Pinpoint the cell where the given text exists, returning its [X, Y] midpoint coordinate. 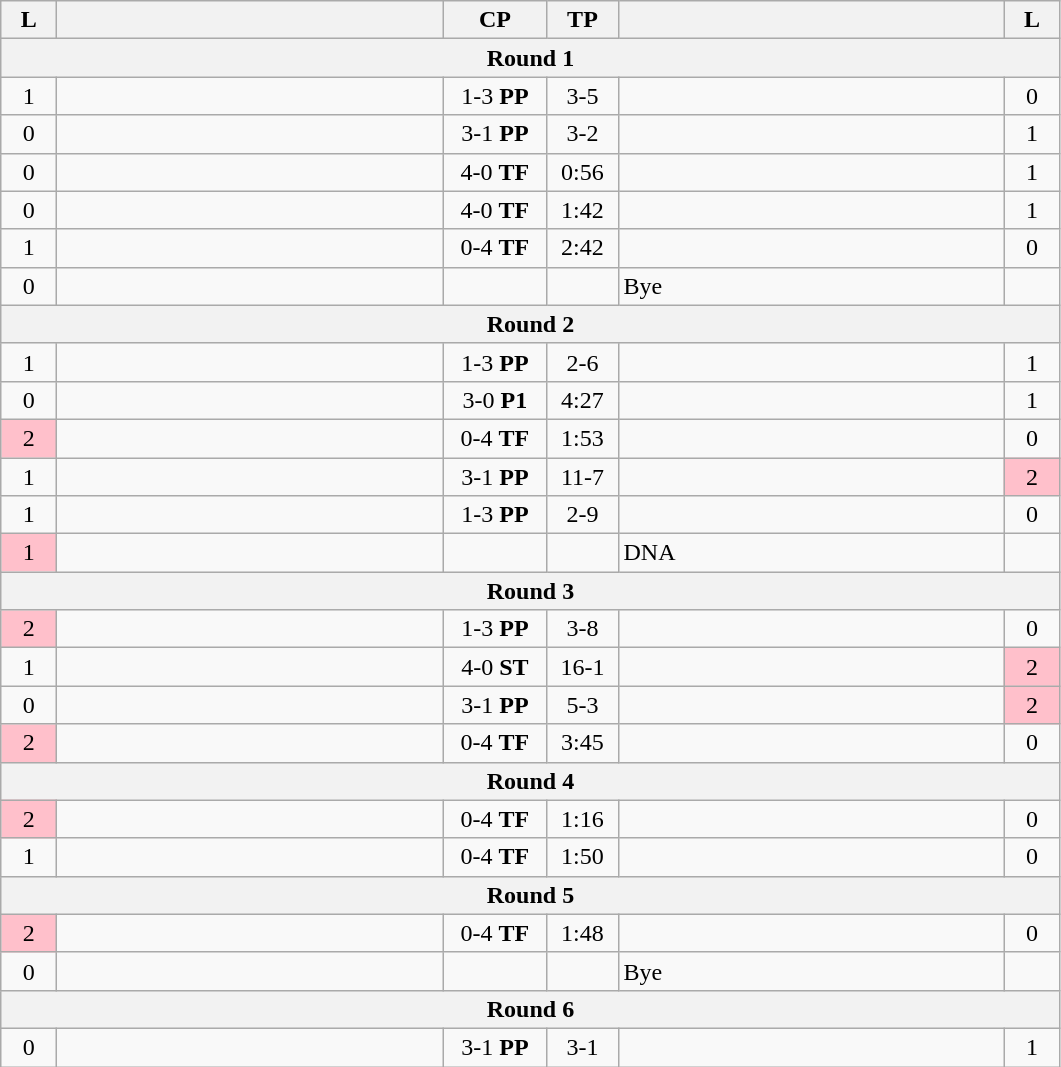
4:27 [582, 400]
CP [495, 20]
3-2 [582, 134]
3-1 [582, 1047]
1:42 [582, 210]
1:53 [582, 438]
Round 5 [530, 895]
Round 1 [530, 58]
0:56 [582, 172]
2-6 [582, 362]
Round 4 [530, 781]
11-7 [582, 477]
3-5 [582, 96]
Round 3 [530, 591]
Round 2 [530, 324]
5-3 [582, 705]
3-8 [582, 629]
3:45 [582, 743]
2:42 [582, 248]
1:16 [582, 819]
DNA [811, 553]
16-1 [582, 667]
3-0 P1 [495, 400]
4-0 ST [495, 667]
2-9 [582, 515]
1:48 [582, 933]
Round 6 [530, 1009]
TP [582, 20]
1:50 [582, 857]
